Identify which cell holds the provided text, then report its [X, Y] central coordinate. 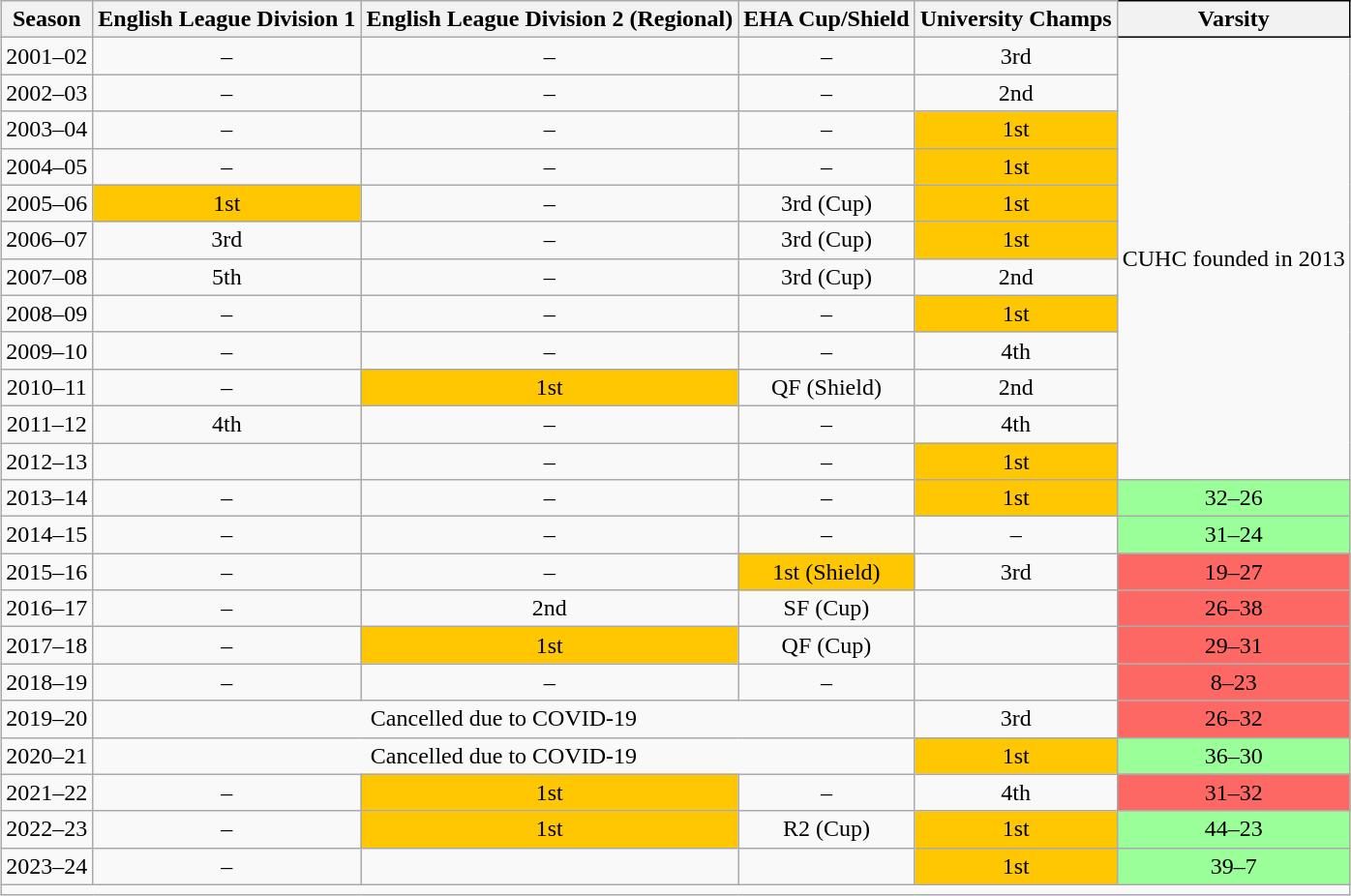
44–23 [1233, 829]
2015–16 [46, 572]
QF (Shield) [826, 387]
2001–02 [46, 56]
University Champs [1016, 19]
English League Division 1 [226, 19]
Season [46, 19]
2004–05 [46, 166]
19–27 [1233, 572]
EHA Cup/Shield [826, 19]
8–23 [1233, 682]
Varsity [1233, 19]
29–31 [1233, 645]
English League Division 2 (Regional) [550, 19]
2009–10 [46, 350]
1st (Shield) [826, 572]
2021–22 [46, 792]
2014–15 [46, 535]
2002–03 [46, 93]
2003–04 [46, 130]
32–26 [1233, 498]
2023–24 [46, 866]
2019–20 [46, 719]
5th [226, 277]
2010–11 [46, 387]
2020–21 [46, 756]
2012–13 [46, 462]
2007–08 [46, 277]
26–38 [1233, 609]
R2 (Cup) [826, 829]
QF (Cup) [826, 645]
2006–07 [46, 240]
31–32 [1233, 792]
2016–17 [46, 609]
31–24 [1233, 535]
2013–14 [46, 498]
26–32 [1233, 719]
SF (Cup) [826, 609]
CUHC founded in 2013 [1233, 259]
36–30 [1233, 756]
2018–19 [46, 682]
2017–18 [46, 645]
39–7 [1233, 866]
2022–23 [46, 829]
2005–06 [46, 203]
2011–12 [46, 424]
2008–09 [46, 314]
